Output the [x, y] coordinate of the center of the cell containing the given text.  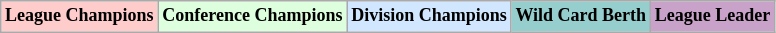
League Champions [80, 16]
Division Champions [429, 16]
League Leader [712, 16]
Wild Card Berth [580, 16]
Conference Champions [252, 16]
